Scan for the cell matching the given text and deliver its (X, Y) coordinate at center. 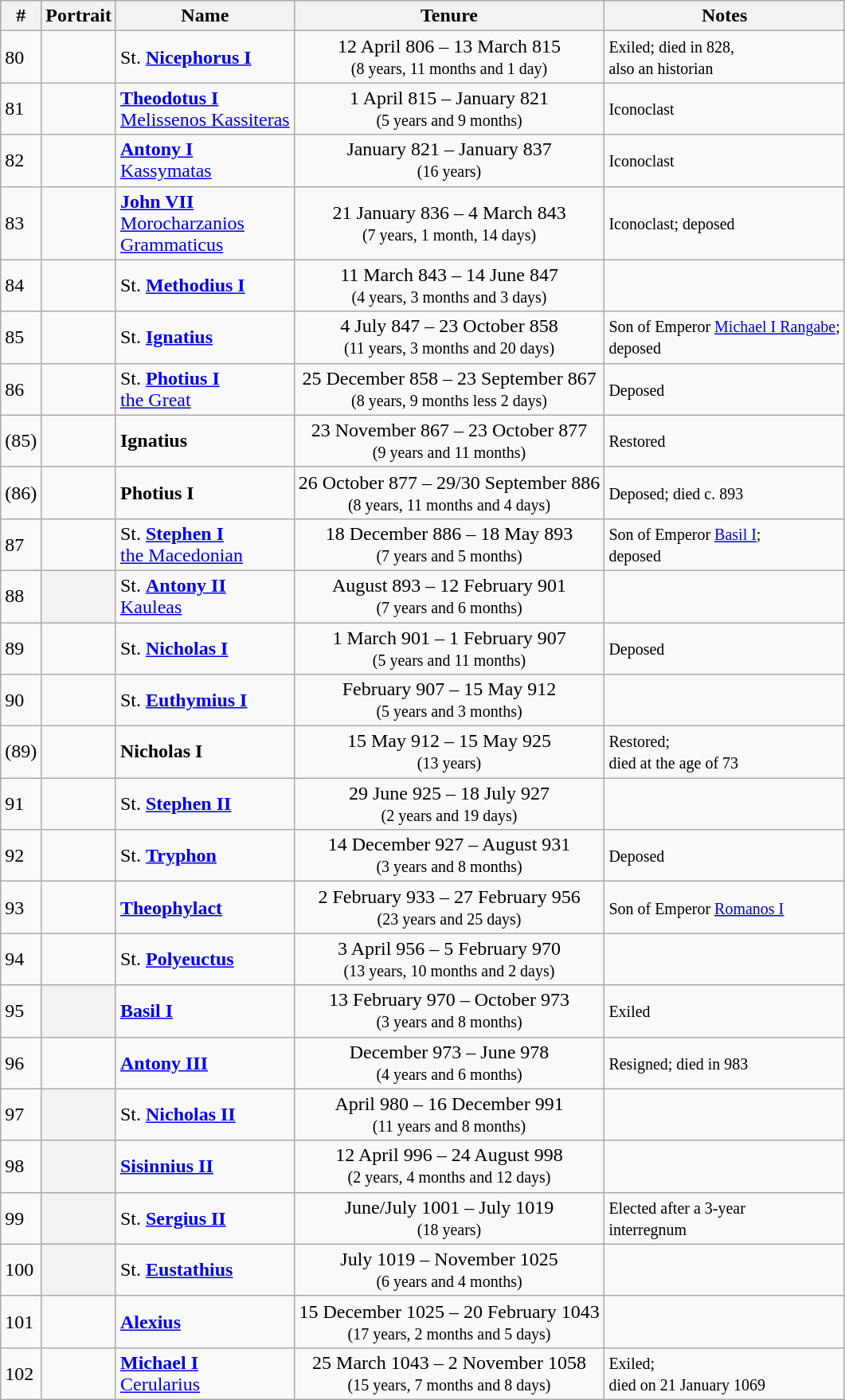
87 (21, 545)
92 (21, 855)
St. Antony IIKauleas (205, 596)
St. Ignatius (205, 338)
80 (21, 57)
(86) (21, 492)
84 (21, 285)
Exiled;died on 21 January 1069 (725, 1373)
90 (21, 701)
98 (21, 1166)
2 February 933 – 27 February 956(23 years and 25 days) (449, 908)
January 821 – January 837(16 years) (449, 161)
Theodotus IMelissenos Kassiteras (205, 108)
96 (21, 1062)
97 (21, 1115)
Notes (725, 16)
(85) (21, 441)
(89) (21, 752)
100 (21, 1269)
St. Euthymius I (205, 701)
11 March 843 – 14 June 847(4 years, 3 months and 3 days) (449, 285)
Theophylact (205, 908)
Resigned; died in 983 (725, 1062)
Portrait (79, 16)
Exiled (725, 1011)
12 April 806 – 13 March 815(8 years, 11 months and 1 day) (449, 57)
St. Tryphon (205, 855)
August 893 – 12 February 901(7 years and 6 months) (449, 596)
April 980 – 16 December 991(11 years and 8 months) (449, 1115)
St. Nicephorus I (205, 57)
Michael ICerularius (205, 1373)
91 (21, 804)
Antony III (205, 1062)
89 (21, 648)
Restored (725, 441)
St. Stephen II (205, 804)
29 June 925 – 18 July 927(2 years and 19 days) (449, 804)
26 October 877 – 29/30 September 886(8 years, 11 months and 4 days) (449, 492)
99 (21, 1218)
July 1019 – November 1025(6 years and 4 months) (449, 1269)
St. Photius Ithe Great (205, 389)
Son of Emperor Basil I;deposed (725, 545)
Son of Emperor Michael I Rangabe;deposed (725, 338)
June/July 1001 – July 1019(18 years) (449, 1218)
St. Stephen Ithe Macedonian (205, 545)
St. Polyeuctus (205, 959)
Sisinnius II (205, 1166)
15 May 912 – 15 May 925(13 years) (449, 752)
February 907 – 15 May 912(5 years and 3 months) (449, 701)
88 (21, 596)
Tenure (449, 16)
Ignatius (205, 441)
25 March 1043 – 2 November 1058(15 years, 7 months and 8 days) (449, 1373)
John VIIMorocharzaniosGrammaticus (205, 223)
83 (21, 223)
25 December 858 – 23 September 867(8 years, 9 months less 2 days) (449, 389)
Photius I (205, 492)
Antony IKassymatas (205, 161)
13 February 970 – October 973(3 years and 8 months) (449, 1011)
1 March 901 – 1 February 907(5 years and 11 months) (449, 648)
St. Eustathius (205, 1269)
St. Nicholas I (205, 648)
Alexius (205, 1322)
21 January 836 – 4 March 843(7 years, 1 month, 14 days) (449, 223)
85 (21, 338)
Nicholas I (205, 752)
Restored;died at the age of 73 (725, 752)
St. Sergius II (205, 1218)
93 (21, 908)
18 December 886 – 18 May 893(7 years and 5 months) (449, 545)
Name (205, 16)
101 (21, 1322)
Deposed; died c. 893 (725, 492)
Basil I (205, 1011)
# (21, 16)
94 (21, 959)
12 April 996 – 24 August 998(2 years, 4 months and 12 days) (449, 1166)
Son of Emperor Romanos I (725, 908)
82 (21, 161)
Iconoclast; deposed (725, 223)
86 (21, 389)
4 July 847 – 23 October 858(11 years, 3 months and 20 days) (449, 338)
81 (21, 108)
Elected after a 3-yearinterregnum (725, 1218)
1 April 815 – January 821(5 years and 9 months) (449, 108)
December 973 – June 978(4 years and 6 months) (449, 1062)
3 April 956 – 5 February 970(13 years, 10 months and 2 days) (449, 959)
14 December 927 – August 931(3 years and 8 months) (449, 855)
95 (21, 1011)
15 December 1025 – 20 February 1043(17 years, 2 months and 5 days) (449, 1322)
Exiled; died in 828,also an historian (725, 57)
St. Nicholas II (205, 1115)
23 November 867 – 23 October 877(9 years and 11 months) (449, 441)
St. Methodius I (205, 285)
102 (21, 1373)
